Determine the (X, Y) coordinate at the center of the cell enclosing the given text.  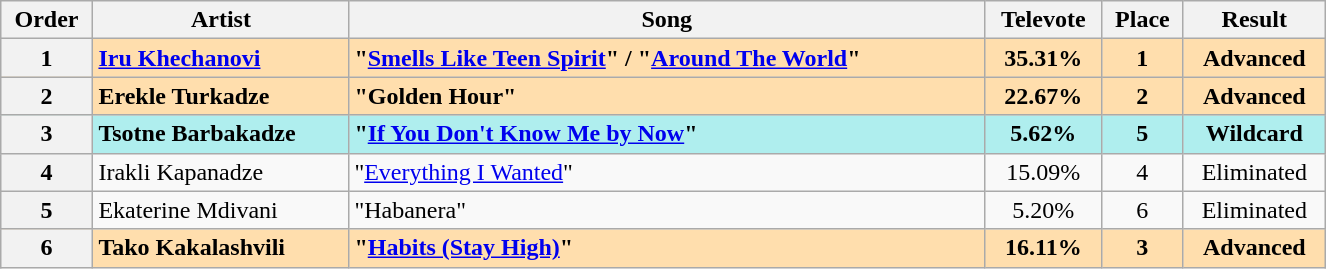
"Everything I Wanted" (667, 172)
Tako Kakalashvili (221, 248)
Erekle Turkadze (221, 96)
5.62% (1044, 134)
Result (1254, 20)
Tsotne Barbakadze (221, 134)
Order (46, 20)
15.09% (1044, 172)
35.31% (1044, 58)
"If You Don't Know Me by Now" (667, 134)
"Golden Hour" (667, 96)
"Habanera" (667, 210)
16.11% (1044, 248)
"Habits (Stay High)" (667, 248)
Televote (1044, 20)
Iru Khechanovi (221, 58)
Song (667, 20)
Artist (221, 20)
"Smells Like Teen Spirit" / "Around The World" (667, 58)
Wildcard (1254, 134)
Irakli Kapanadze (221, 172)
Place (1142, 20)
Ekaterine Mdivani (221, 210)
5.20% (1044, 210)
22.67% (1044, 96)
